Return (X, Y) of the center of cell containing provided text 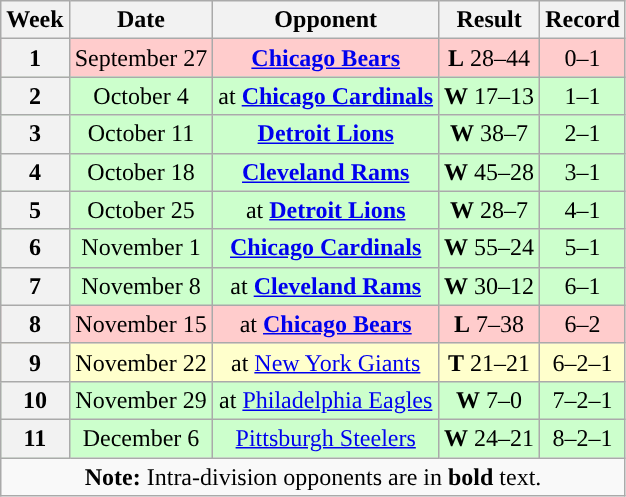
November 8 (141, 286)
at Detroit Lions (326, 210)
October 4 (141, 96)
6 (35, 248)
Chicago Bears (326, 58)
September 27 (141, 58)
W 17–13 (490, 96)
T 21–21 (490, 362)
8–2–1 (583, 438)
6–2–1 (583, 362)
5–1 (583, 248)
7–2–1 (583, 400)
at Philadelphia Eagles (326, 400)
4–1 (583, 210)
L 28–44 (490, 58)
at Cleveland Rams (326, 286)
L 7–38 (490, 324)
December 6 (141, 438)
W 45–28 (490, 172)
5 (35, 210)
October 25 (141, 210)
W 24–21 (490, 438)
at Chicago Cardinals (326, 96)
Week (35, 20)
11 (35, 438)
4 (35, 172)
9 (35, 362)
Opponent (326, 20)
W 38–7 (490, 134)
November 15 (141, 324)
2 (35, 96)
November 22 (141, 362)
at New York Giants (326, 362)
1–1 (583, 96)
October 11 (141, 134)
3 (35, 134)
Detroit Lions (326, 134)
Result (490, 20)
November 1 (141, 248)
8 (35, 324)
2–1 (583, 134)
6–1 (583, 286)
Date (141, 20)
Cleveland Rams (326, 172)
3–1 (583, 172)
Record (583, 20)
at Chicago Bears (326, 324)
Note: Intra-division opponents are in bold text. (314, 477)
1 (35, 58)
November 29 (141, 400)
7 (35, 286)
10 (35, 400)
W 30–12 (490, 286)
W 55–24 (490, 248)
Pittsburgh Steelers (326, 438)
Chicago Cardinals (326, 248)
W 7–0 (490, 400)
0–1 (583, 58)
W 28–7 (490, 210)
October 18 (141, 172)
6–2 (583, 324)
